From the cell containing the given text, extract its center point as [X, Y] coordinate. 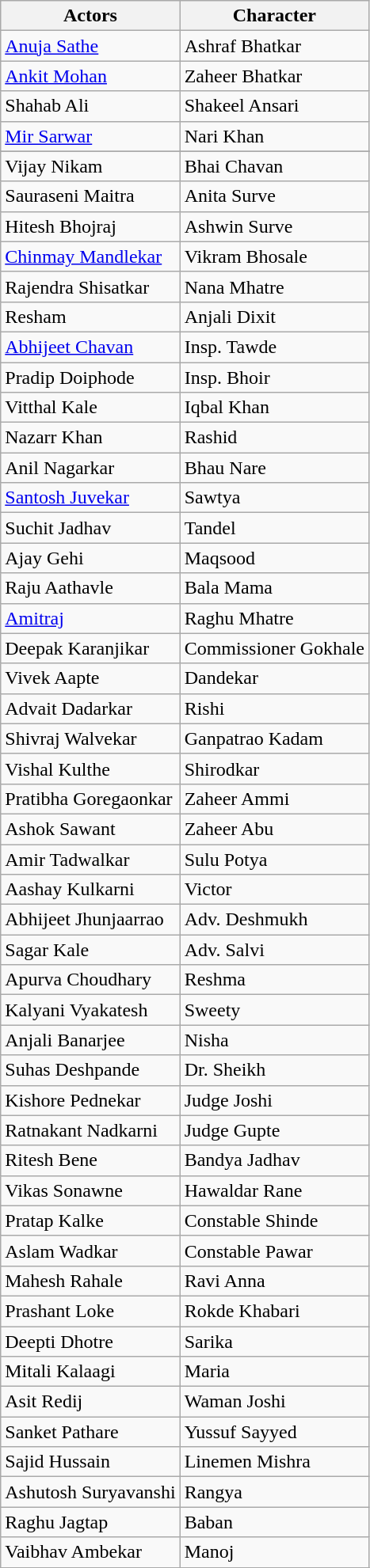
Ritesh Bene [90, 1160]
Nisha [274, 1040]
Rashid [274, 438]
Pratibha Goregaonkar [90, 799]
Vishal Kulthe [90, 769]
Bandya Jadhav [274, 1160]
Suhas Deshpande [90, 1070]
Sauraseni Maitra [90, 196]
Shahab Ali [90, 106]
Linemen Mishra [274, 1462]
Maqsood [274, 558]
Vijay Nikam [90, 166]
Sulu Potya [274, 859]
Hawaldar Rane [274, 1190]
Commissioner Gokhale [274, 648]
Character [274, 16]
Ajay Gehi [90, 558]
Anil Nagarkar [90, 468]
Vivek Aapte [90, 678]
Nari Khan [274, 136]
Ratnakant Nadkarni [90, 1130]
Ravi Anna [274, 1281]
Ashok Sawant [90, 829]
Zaheer Ammi [274, 799]
Adv. Salvi [274, 950]
Shivraj Walvekar [90, 738]
Nana Mhatre [274, 287]
Yussuf Sayyed [274, 1432]
Baban [274, 1522]
Mitali Kalaagi [90, 1372]
Resham [90, 317]
Ankit Mohan [90, 76]
Vitthal Kale [90, 408]
Vikram Bhosale [274, 256]
Victor [274, 890]
Amitraj [90, 618]
Bala Mama [274, 588]
Constable Pawar [274, 1251]
Prashant Loke [90, 1311]
Rishi [274, 708]
Advait Dadarkar [90, 708]
Shirodkar [274, 769]
Reshma [274, 980]
Waman Joshi [274, 1402]
Constable Shinde [274, 1221]
Judge Gupte [274, 1130]
Ashraf Bhatkar [274, 46]
Amir Tadwalkar [90, 859]
Pratap Kalke [90, 1221]
Anuja Sathe [90, 46]
Pradip Doiphode [90, 378]
Maria [274, 1372]
Ganpatrao Kadam [274, 738]
Bhai Chavan [274, 166]
Insp. Tawde [274, 347]
Manoj [274, 1552]
Zaheer Bhatkar [274, 76]
Asit Redij [90, 1402]
Rokde Khabari [274, 1311]
Kishore Pednekar [90, 1100]
Raghu Mhatre [274, 618]
Iqbal Khan [274, 408]
Anjali Dixit [274, 317]
Abhijeet Jhunjaarrao [90, 920]
Zaheer Abu [274, 829]
Adv. Deshmukh [274, 920]
Aslam Wadkar [90, 1251]
Sajid Hussain [90, 1462]
Sweety [274, 1010]
Apurva Choudhary [90, 980]
Anita Surve [274, 196]
Sawtya [274, 498]
Rangya [274, 1492]
Bhau Nare [274, 468]
Vaibhav Ambekar [90, 1552]
Kalyani Vyakatesh [90, 1010]
Hitesh Bhojraj [90, 226]
Actors [90, 16]
Tandel [274, 528]
Deepti Dhotre [90, 1342]
Judge Joshi [274, 1100]
Raghu Jagtap [90, 1522]
Ashutosh Suryavanshi [90, 1492]
Raju Aathavle [90, 588]
Rajendra Shisatkar [90, 287]
Shakeel Ansari [274, 106]
Mahesh Rahale [90, 1281]
Dandekar [274, 678]
Abhijeet Chavan [90, 347]
Anjali Banarjee [90, 1040]
Ashwin Surve [274, 226]
Dr. Sheikh [274, 1070]
Sarika [274, 1342]
Sagar Kale [90, 950]
Aashay Kulkarni [90, 890]
Mir Sarwar [90, 136]
Vikas Sonawne [90, 1190]
Nazarr Khan [90, 438]
Sanket Pathare [90, 1432]
Suchit Jadhav [90, 528]
Insp. Bhoir [274, 378]
Deepak Karanjikar [90, 648]
Chinmay Mandlekar [90, 256]
Santosh Juvekar [90, 498]
